Locate the cell with the specified text and output its [X, Y] center coordinate. 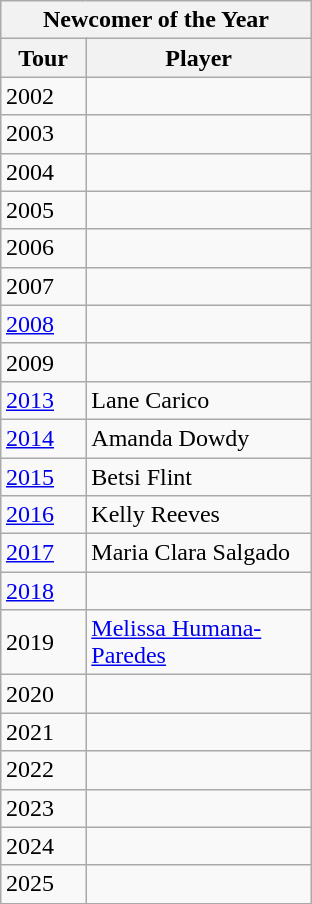
2005 [42, 210]
2009 [42, 362]
2016 [42, 515]
2019 [42, 642]
Newcomer of the Year [156, 20]
2013 [42, 400]
2006 [42, 248]
2022 [42, 770]
2014 [42, 438]
2004 [42, 172]
Player [199, 58]
2002 [42, 96]
2021 [42, 732]
Lane Carico [199, 400]
Betsi Flint [199, 477]
2023 [42, 808]
2007 [42, 286]
Amanda Dowdy [199, 438]
2024 [42, 846]
2025 [42, 884]
Tour [42, 58]
2017 [42, 553]
2003 [42, 134]
Kelly Reeves [199, 515]
2018 [42, 591]
2020 [42, 694]
2008 [42, 324]
Melissa Humana-Paredes [199, 642]
2015 [42, 477]
Maria Clara Salgado [199, 553]
